For the text-containing cell, return its midpoint in (x, y) coordinate format. 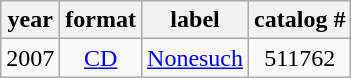
year (30, 20)
511762 (300, 58)
CD (101, 58)
Nonesuch (196, 58)
format (101, 20)
catalog # (300, 20)
label (196, 20)
2007 (30, 58)
